Provide the (x, y) coordinate of the cell's center where the given text is located.  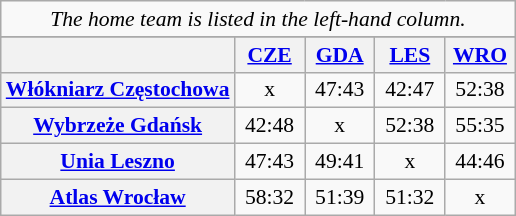
CZE (270, 55)
49:41 (340, 162)
51:39 (340, 197)
42:48 (270, 126)
58:32 (270, 197)
GDA (340, 55)
55:35 (480, 126)
WRO (480, 55)
Włókniarz Częstochowa (118, 90)
Unia Leszno (118, 162)
44:46 (480, 162)
Wybrzeże Gdańsk (118, 126)
Atlas Wrocław (118, 197)
LES (410, 55)
42:47 (410, 90)
51:32 (410, 197)
The home team is listed in the left-hand column. (258, 19)
